For the text-containing cell, return its midpoint in [X, Y] coordinate format. 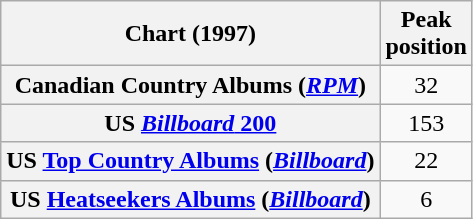
US Top Country Albums (Billboard) [190, 161]
US Billboard 200 [190, 123]
22 [426, 161]
32 [426, 85]
Canadian Country Albums (RPM) [190, 85]
Peakposition [426, 34]
US Heatseekers Albums (Billboard) [190, 199]
6 [426, 199]
Chart (1997) [190, 34]
153 [426, 123]
